Extract the (x, y) coordinate from the center of the cell holding the provided text.  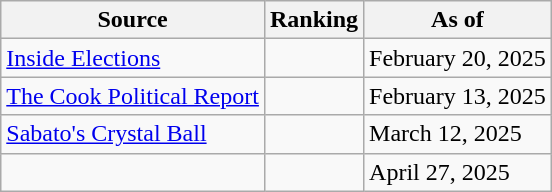
Inside Elections (133, 58)
February 13, 2025 (458, 96)
As of (458, 20)
April 27, 2025 (458, 172)
Sabato's Crystal Ball (133, 134)
February 20, 2025 (458, 58)
March 12, 2025 (458, 134)
The Cook Political Report (133, 96)
Source (133, 20)
Ranking (314, 20)
